Search for the cell housing the specified text and yield its (x, y) center coordinate. 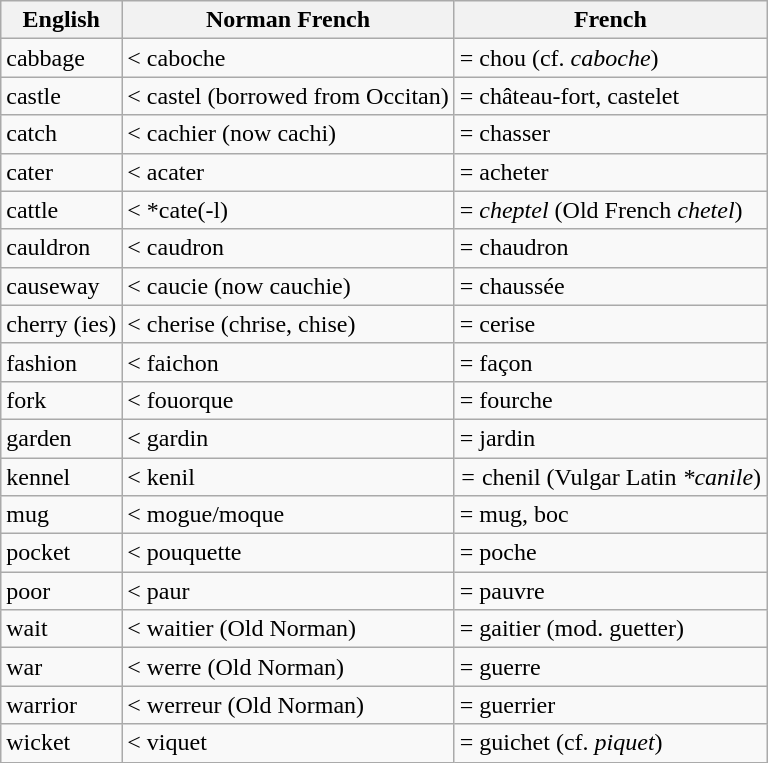
= poche (610, 553)
< mogue/moque (288, 515)
catch (62, 134)
< werreur (Old Norman) (288, 705)
cabbage (62, 58)
English (62, 20)
cherry (ies) (62, 324)
= façon (610, 362)
= chaudron (610, 248)
fashion (62, 362)
< *cate(-l) (288, 210)
< caucie (now cauchie) (288, 286)
cattle (62, 210)
< caudron (288, 248)
= cheptel (Old French chetel) (610, 210)
= chou (cf. caboche) (610, 58)
< viquet (288, 743)
< gardin (288, 438)
< faichon (288, 362)
French (610, 20)
wicket (62, 743)
= mug, boc (610, 515)
< fouorque (288, 400)
= guerre (610, 667)
= gaitier (mod. guetter) (610, 629)
= chenil (Vulgar Latin *canile) (610, 477)
< acater (288, 172)
< kenil (288, 477)
wait (62, 629)
castle (62, 96)
< cachier (now cachi) (288, 134)
= cerise (610, 324)
Norman French (288, 20)
= chaussée (610, 286)
fork (62, 400)
< cherise (chrise, chise) (288, 324)
war (62, 667)
pocket (62, 553)
< castel (borrowed from Occitan) (288, 96)
= acheter (610, 172)
= fourche (610, 400)
kennel (62, 477)
= jardin (610, 438)
= guichet (cf. piquet) (610, 743)
< caboche (288, 58)
warrior (62, 705)
< pouquette (288, 553)
= pauvre (610, 591)
< waitier (Old Norman) (288, 629)
cauldron (62, 248)
causeway (62, 286)
< paur (288, 591)
= guerrier (610, 705)
cater (62, 172)
= château-fort, castelet (610, 96)
garden (62, 438)
= chasser (610, 134)
mug (62, 515)
poor (62, 591)
< werre (Old Norman) (288, 667)
